Detect which cell encompasses the target text, then output its [x, y] center coordinate. 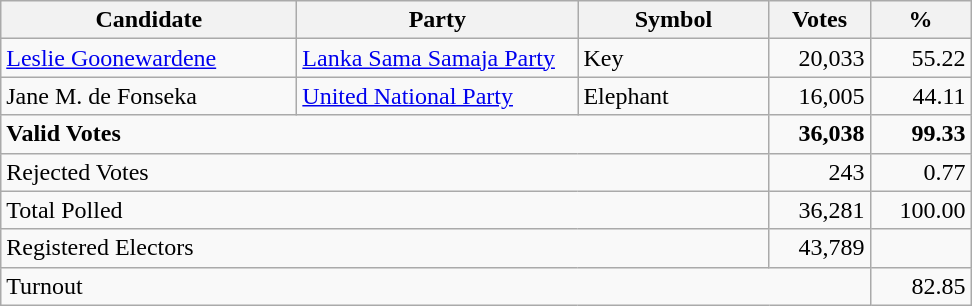
Leslie Goonewardene [149, 58]
36,038 [820, 134]
% [920, 20]
55.22 [920, 58]
Valid Votes [385, 134]
99.33 [920, 134]
Party [438, 20]
Elephant [674, 96]
43,789 [820, 248]
Votes [820, 20]
Turnout [436, 286]
Candidate [149, 20]
100.00 [920, 210]
Key [674, 58]
Rejected Votes [385, 172]
16,005 [820, 96]
Symbol [674, 20]
Registered Electors [385, 248]
Total Polled [385, 210]
20,033 [820, 58]
United National Party [438, 96]
Jane M. de Fonseka [149, 96]
44.11 [920, 96]
Lanka Sama Samaja Party [438, 58]
243 [820, 172]
0.77 [920, 172]
36,281 [820, 210]
82.85 [920, 286]
